Scan for the cell matching the given text and deliver its (X, Y) coordinate at center. 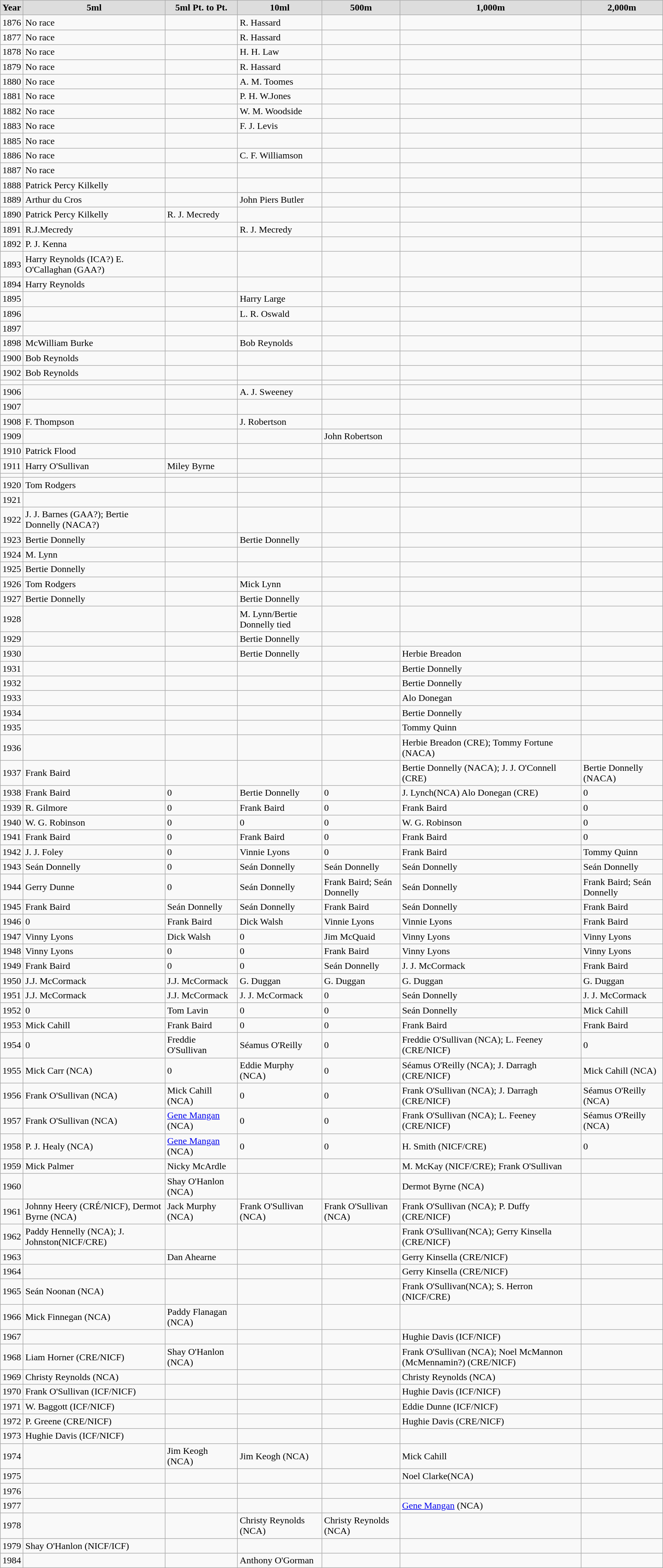
Paddy Flanagan (NCA) (201, 1317)
1888 (12, 185)
Frank O'Sullivan (NCA); Noel McMannon (McMennamin?) (CRE/NICF) (491, 1357)
1939 (12, 808)
Paddy Hennelly (NCA); J. Johnston(NICF/CRE) (94, 1236)
1944 (12, 887)
M. Lynn (94, 555)
Tom Lavin (201, 1010)
Frank O'Sullivan (NCA); P. Duffy (CRE/NICF) (491, 1212)
Alo Donegan (491, 698)
1892 (12, 244)
1934 (12, 713)
J. Lynch(NCA) Alo Donegan (CRE) (491, 793)
1940 (12, 822)
A. J. Sweeney (280, 392)
Frank O'Sullivan (NCA); L. Feeney (CRE/NICF) (491, 1121)
Séamus O'Reilly (280, 1045)
John Robertson (361, 436)
1876 (12, 23)
Shay O'Hanlon (NICF/ICF) (94, 1546)
1955 (12, 1070)
Mick Carr (NCA) (94, 1070)
1973 (12, 1436)
1968 (12, 1357)
C. F. Williamson (280, 155)
Frank O'Sullivan (ICF/NICF) (94, 1392)
1975 (12, 1476)
1957 (12, 1121)
1883 (12, 126)
2,000m (621, 8)
1948 (12, 951)
A. M. Toomes (280, 82)
1935 (12, 728)
1941 (12, 837)
1911 (12, 466)
Frank O'Sullivan(NCA); Gerry Kinsella (CRE/NICF) (491, 1236)
1962 (12, 1236)
1898 (12, 343)
1963 (12, 1257)
1978 (12, 1525)
Arthur du Cros (94, 200)
R. Gilmore (94, 808)
Herbie Breadon (491, 654)
Frank O'Sullivan(NCA); S. Herron (NICF/CRE) (491, 1292)
Patrick Flood (94, 451)
1965 (12, 1292)
1879 (12, 67)
1923 (12, 540)
1925 (12, 569)
Harry Reynolds (94, 284)
1931 (12, 668)
Freddie O'Sullivan (201, 1045)
Bertie Donnelly (NACA); J. J. O'Connell (CRE) (491, 773)
500m (361, 8)
1,000m (491, 8)
W. Baggott (ICF/NICF) (94, 1406)
Miley Byrne (201, 466)
Bertie Donnelly (NACA) (621, 773)
Dan Ahearne (201, 1257)
Noel Clarke(NCA) (491, 1476)
1906 (12, 392)
1920 (12, 485)
H. H. Law (280, 52)
John Piers Butler (280, 200)
1984 (12, 1561)
P. H. W.Jones (280, 96)
1950 (12, 981)
1937 (12, 773)
McWilliam Burke (94, 343)
1949 (12, 966)
1961 (12, 1212)
F. Thompson (94, 421)
1958 (12, 1146)
1882 (12, 111)
1938 (12, 793)
1946 (12, 921)
Dermot Byrne (NCA) (491, 1186)
1897 (12, 329)
1947 (12, 936)
Harry Reynolds (ICA?) E. O'Callaghan (GAA?) (94, 264)
1943 (12, 867)
P. J. Kenna (94, 244)
1977 (12, 1505)
1929 (12, 639)
Jim McQuaid (361, 936)
5ml Pt. to Pt. (201, 8)
R.J.Mecredy (94, 229)
1966 (12, 1317)
Nicky McArdle (201, 1166)
1974 (12, 1456)
1932 (12, 683)
M. Lynn/Bertie Donnelly tied (280, 619)
Jack Murphy (NCA) (201, 1212)
1928 (12, 619)
1910 (12, 451)
1936 (12, 748)
1926 (12, 584)
Mick Lynn (280, 584)
1945 (12, 907)
1952 (12, 1010)
5ml (94, 8)
Hughie Davis (CRE/NICF) (491, 1421)
Johnny Heery (CRÉ/NICF), Dermot Byrne (NCA) (94, 1212)
1970 (12, 1392)
1959 (12, 1166)
1900 (12, 358)
1933 (12, 698)
1885 (12, 141)
1953 (12, 1025)
M. McKay (NICF/CRE); Frank O'Sullivan (491, 1166)
W. M. Woodside (280, 111)
J. J. Barnes (GAA?); Bertie Donnelly (NACA?) (94, 520)
1878 (12, 52)
Freddie O'Sullivan (NCA); L. Feeney (CRE/NICF) (491, 1045)
Harry O'Sullivan (94, 466)
Séamus O'Reilly (NCA); J. Darragh (CRE/NICF) (491, 1070)
10ml (280, 8)
1909 (12, 436)
1891 (12, 229)
1942 (12, 852)
1971 (12, 1406)
1887 (12, 170)
1922 (12, 520)
Seán Noonan (NCA) (94, 1292)
Harry Large (280, 299)
1979 (12, 1546)
1886 (12, 155)
1969 (12, 1377)
J. J. Foley (94, 852)
1880 (12, 82)
1895 (12, 299)
1956 (12, 1096)
1881 (12, 96)
1894 (12, 284)
1964 (12, 1272)
1927 (12, 599)
F. J. Levis (280, 126)
1921 (12, 500)
1902 (12, 373)
1893 (12, 264)
Anthony O'Gorman (280, 1561)
Gerry Dunne (94, 887)
1951 (12, 996)
1960 (12, 1186)
1889 (12, 200)
P. J. Healy (NCA) (94, 1146)
Mick Finnegan (NCA) (94, 1317)
1890 (12, 215)
Year (12, 8)
1930 (12, 654)
Mick Palmer (94, 1166)
Frank O'Sullivan (NCA); J. Darragh (CRE/NICF) (491, 1096)
1907 (12, 407)
1976 (12, 1491)
1954 (12, 1045)
1972 (12, 1421)
Herbie Breadon (CRE); Tommy Fortune (NACA) (491, 748)
1877 (12, 37)
1896 (12, 314)
Eddie Murphy (NCA) (280, 1070)
1924 (12, 555)
H. Smith (NICF/CRE) (491, 1146)
Liam Horner (CRE/NICF) (94, 1357)
P. Greene (CRE/NICF) (94, 1421)
L. R. Oswald (280, 314)
Eddie Dunne (ICF/NICF) (491, 1406)
1967 (12, 1337)
1908 (12, 421)
J. Robertson (280, 421)
